Locate the cell with the specified text and output its (X, Y) center coordinate. 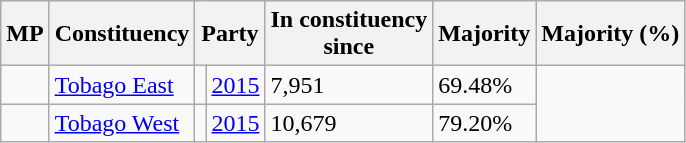
69.48% (484, 85)
Party (230, 34)
Tobago East (122, 85)
Constituency (122, 34)
7,951 (349, 85)
Majority (%) (610, 34)
Tobago West (122, 123)
79.20% (484, 123)
Majority (484, 34)
10,679 (349, 123)
In constituencysince (349, 34)
MP (25, 34)
